Extract the (X, Y) coordinate from the center of the cell holding the provided text.  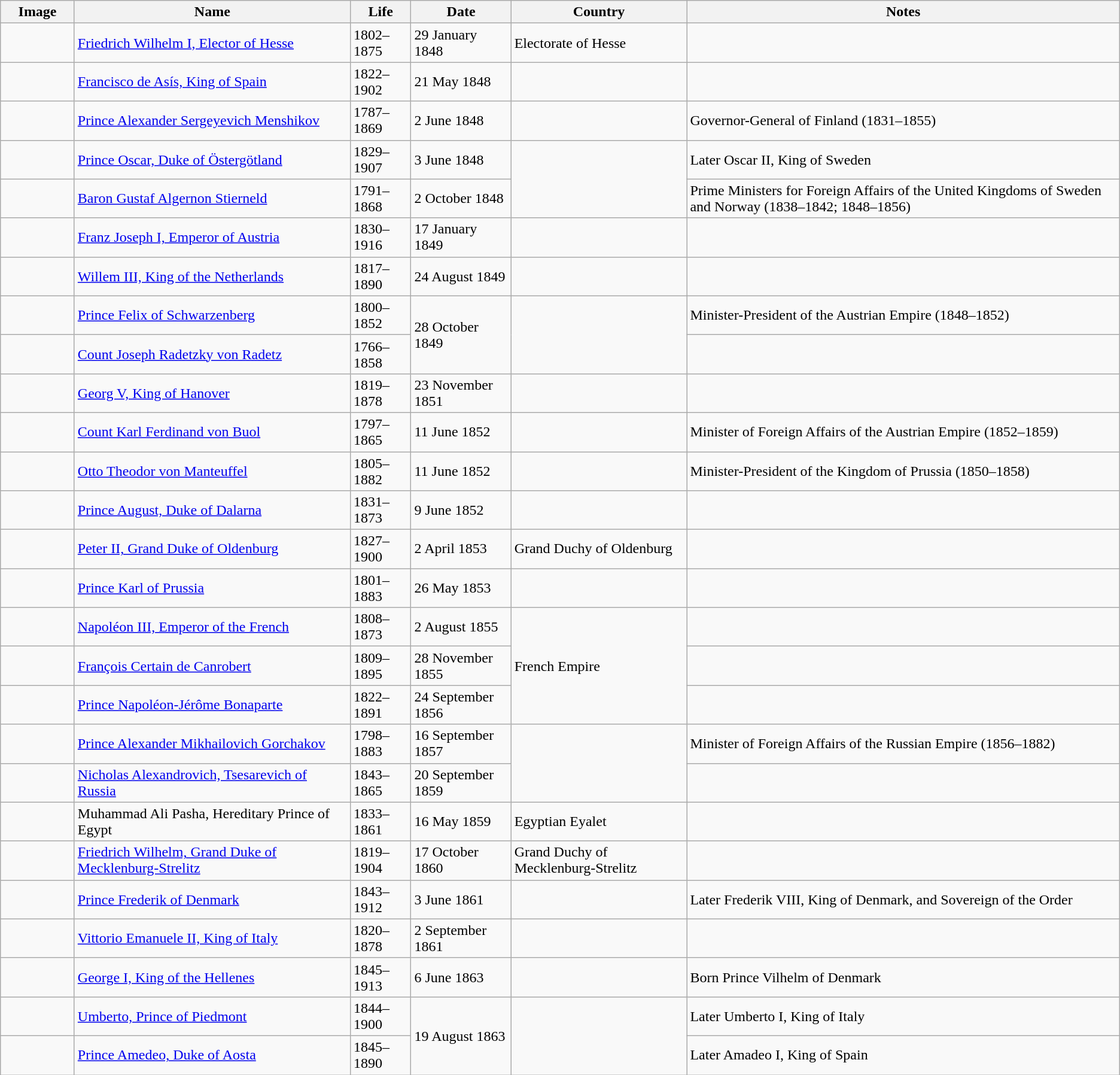
Umberto, Prince of Piedmont (212, 1016)
24 September 1856 (461, 705)
2 August 1855 (461, 627)
George I, King of the Hellenes (212, 977)
Governor-General of Finland (1831–1855) (903, 121)
1801–1883 (381, 588)
26 May 1853 (461, 588)
Baron Gustaf Algernon Stierneld (212, 199)
1808–1873 (381, 627)
Notes (903, 12)
1787–1869 (381, 121)
1798–1883 (381, 743)
17 October 1860 (461, 861)
1833–1861 (381, 821)
Prince Napoléon-Jérôme Bonaparte (212, 705)
2 June 1848 (461, 121)
9 June 1852 (461, 510)
Napoléon III, Emperor of the French (212, 627)
1820–1878 (381, 939)
Image (38, 12)
Vittorio Emanuele II, King of Italy (212, 939)
Date (461, 12)
28 October 1849 (461, 335)
1766–1858 (381, 354)
Friedrich Wilhelm I, Elector of Hesse (212, 43)
1797–1865 (381, 432)
2 September 1861 (461, 939)
1830–1916 (381, 237)
Georg V, King of Hanover (212, 393)
1802–1875 (381, 43)
Grand Duchy of Oldenburg (599, 549)
François Certain de Canrobert (212, 666)
Muhammad Ali Pasha, Hereditary Prince of Egypt (212, 821)
3 June 1848 (461, 159)
Prince Felix of Schwarzenberg (212, 315)
1805–1882 (381, 470)
1829–1907 (381, 159)
Minister-President of the Kingdom of Prussia (1850–1858) (903, 470)
28 November 1855 (461, 666)
Nicholas Alexandrovich, Tsesarevich of Russia (212, 783)
1791–1868 (381, 199)
Later Frederik VIII, King of Denmark, and Sovereign of the Order (903, 899)
Egyptian Eyalet (599, 821)
1845–1913 (381, 977)
Prince Amedeo, Duke of Aosta (212, 1055)
1843–1865 (381, 783)
1822–1902 (381, 81)
Later Amadeo I, King of Spain (903, 1055)
Minister-President of the Austrian Empire (1848–1852) (903, 315)
Later Umberto I, King of Italy (903, 1016)
19 August 1863 (461, 1035)
1809–1895 (381, 666)
2 October 1848 (461, 199)
Minister of Foreign Affairs of the Austrian Empire (1852–1859) (903, 432)
Prince Frederik of Denmark (212, 899)
Country (599, 12)
Prince Karl of Prussia (212, 588)
3 June 1861 (461, 899)
1817–1890 (381, 277)
24 August 1849 (461, 277)
29 January 1848 (461, 43)
Electorate of Hesse (599, 43)
1819–1878 (381, 393)
Minister of Foreign Affairs of the Russian Empire (1856–1882) (903, 743)
Prince Oscar, Duke of Östergötland (212, 159)
1827–1900 (381, 549)
Grand Duchy of Mecklenburg-Strelitz (599, 861)
Prime Ministers for Foreign Affairs of the United Kingdoms of Sweden and Norway (1838–1842; 1848–1856) (903, 199)
1831–1873 (381, 510)
1819–1904 (381, 861)
Later Oscar II, King of Sweden (903, 159)
23 November 1851 (461, 393)
Prince Alexander Mikhailovich Gorchakov (212, 743)
1843–1912 (381, 899)
Prince August, Duke of Dalarna (212, 510)
20 September 1859 (461, 783)
Willem III, King of the Netherlands (212, 277)
Francisco de Asís, King of Spain (212, 81)
2 April 1853 (461, 549)
1845–1890 (381, 1055)
21 May 1848 (461, 81)
Count Joseph Radetzky von Radetz (212, 354)
Name (212, 12)
16 May 1859 (461, 821)
Prince Alexander Sergeyevich Menshikov (212, 121)
16 September 1857 (461, 743)
Peter II, Grand Duke of Oldenburg (212, 549)
Count Karl Ferdinand von Buol (212, 432)
1800–1852 (381, 315)
6 June 1863 (461, 977)
Born Prince Vilhelm of Denmark (903, 977)
Life (381, 12)
17 January 1849 (461, 237)
1844–1900 (381, 1016)
French Empire (599, 666)
Franz Joseph I, Emperor of Austria (212, 237)
1822–1891 (381, 705)
Friedrich Wilhelm, Grand Duke of Mecklenburg-Strelitz (212, 861)
Otto Theodor von Manteuffel (212, 470)
